Return the [x, y] coordinate for the center point of the cell that contains the specified text.  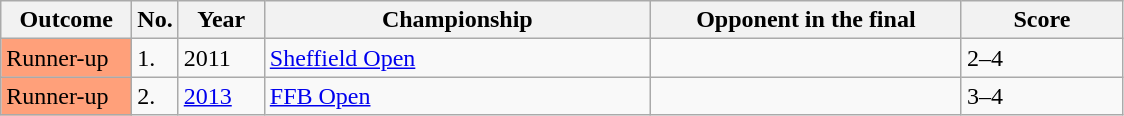
Opponent in the final [806, 20]
FFB Open [457, 96]
2011 [221, 58]
2013 [221, 96]
Championship [457, 20]
Score [1042, 20]
Sheffield Open [457, 58]
No. [155, 20]
3–4 [1042, 96]
1. [155, 58]
2–4 [1042, 58]
Outcome [66, 20]
2. [155, 96]
Year [221, 20]
